Determine the [x, y] coordinate at the center of the cell enclosing the given text.  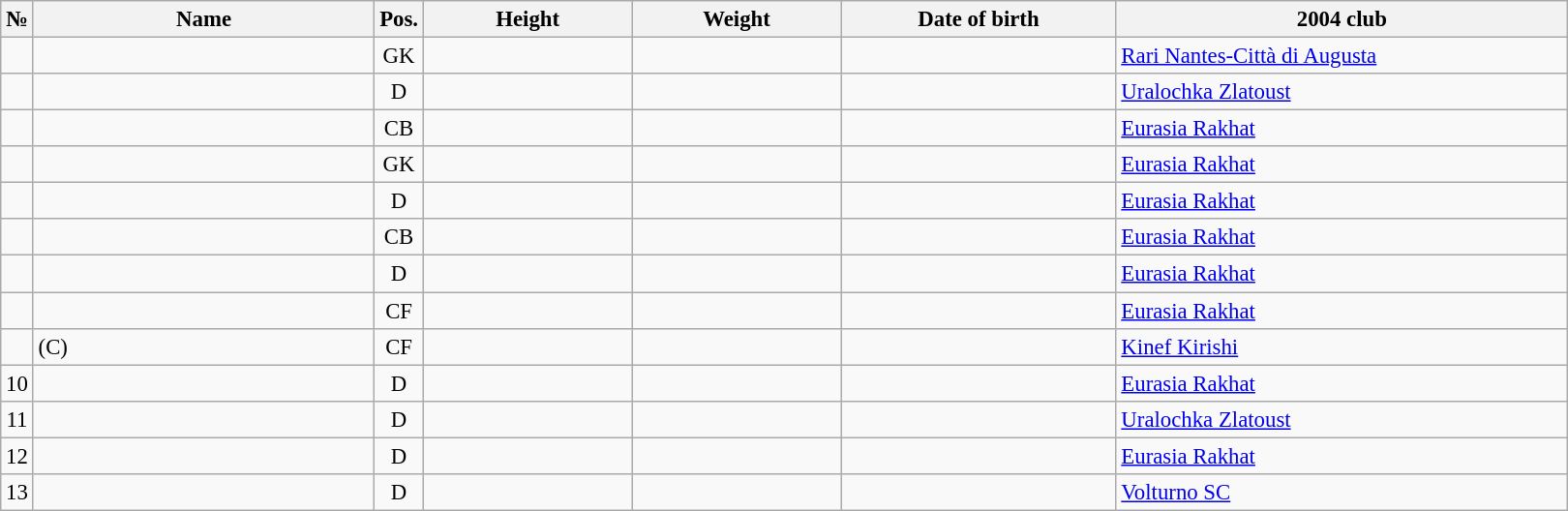
Pos. [399, 19]
2004 club [1342, 19]
№ [17, 19]
Date of birth [979, 19]
Weight [737, 19]
12 [17, 456]
13 [17, 493]
(C) [203, 346]
Volturno SC [1342, 493]
Height [528, 19]
Rari Nantes-Città di Augusta [1342, 56]
Name [203, 19]
10 [17, 383]
Kinef Kirishi [1342, 346]
11 [17, 419]
